Capture the cell that displays the provided text and extract its [X, Y] central coordinate. 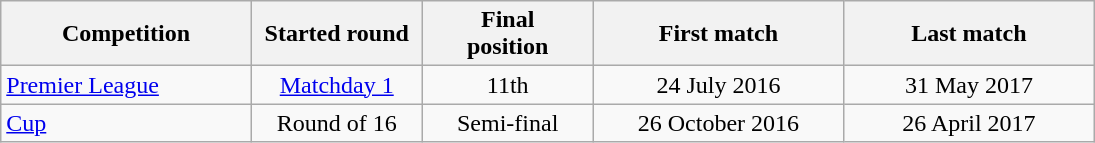
26 April 2017 [970, 123]
26 October 2016 [718, 123]
Premier League [126, 85]
Last match [970, 34]
31 May 2017 [970, 85]
Matchday 1 [336, 85]
Competition [126, 34]
24 July 2016 [718, 85]
11th [508, 85]
Final position [508, 34]
Cup [126, 123]
Round of 16 [336, 123]
Semi-final [508, 123]
First match [718, 34]
Started round [336, 34]
